Determine the [X, Y] coordinate at the center of the cell enclosing the given text.  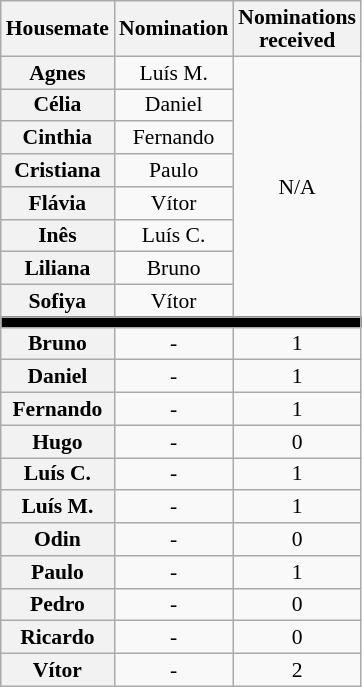
2 [297, 670]
Odin [58, 540]
Nominationsreceived [297, 28]
Cristiana [58, 170]
Pedro [58, 604]
Flávia [58, 204]
N/A [297, 186]
Ricardo [58, 638]
Sofiya [58, 302]
Célia [58, 106]
Hugo [58, 442]
Agnes [58, 72]
Liliana [58, 268]
Nomination [174, 28]
Inês [58, 236]
Cinthia [58, 138]
Housemate [58, 28]
